Return the (x, y) coordinate for the center point of the cell that contains the specified text.  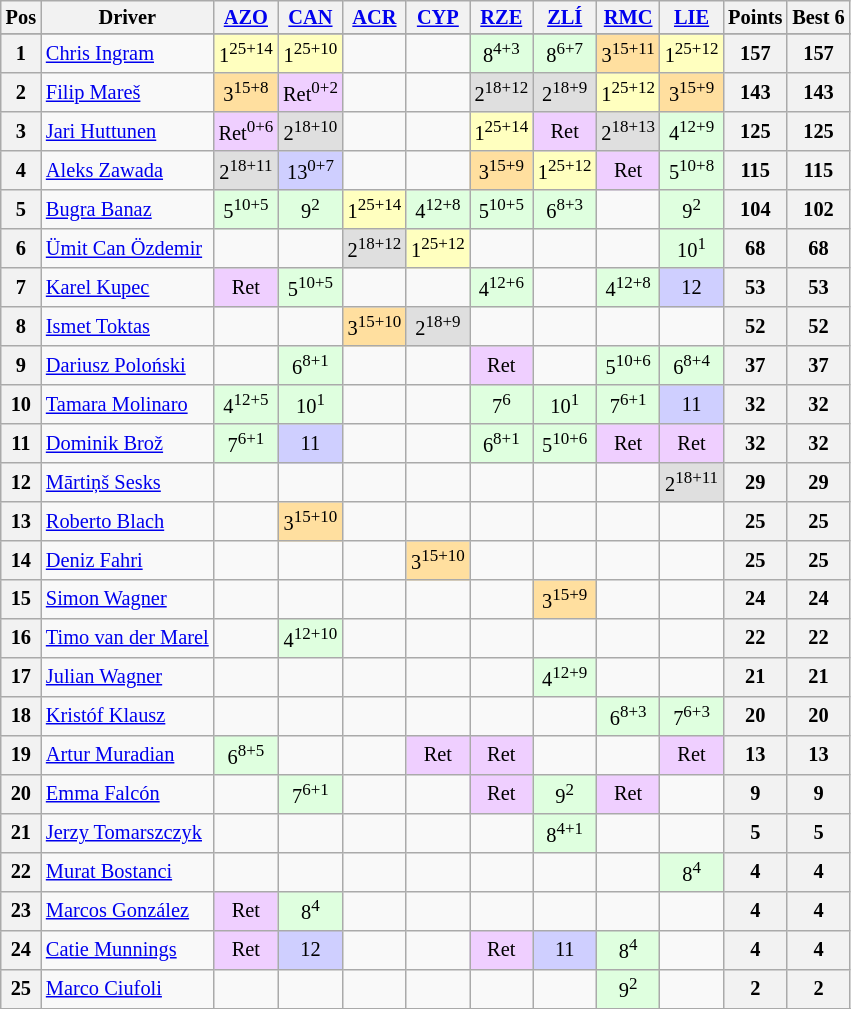
Kristóf Klausz (128, 716)
ACR (374, 17)
510+8 (692, 170)
Simon Wagner (128, 598)
Karel Kupec (128, 288)
17 (21, 676)
104 (755, 210)
Aleks Zawada (128, 170)
Murat Bostanci (128, 872)
RMC (628, 17)
412+10 (310, 638)
Ret0+2 (310, 92)
Emma Falcón (128, 794)
102 (818, 210)
Marco Ciufoli (128, 988)
Points (755, 17)
CYP (438, 17)
Catie Munnings (128, 950)
Jerzy Tomarszczyk (128, 832)
LIE (692, 17)
Dominik Brož (128, 444)
3 (21, 132)
Chris Ingram (128, 54)
Jari Huttunen (128, 132)
6 (21, 248)
Best 6 (818, 17)
AZO (246, 17)
10 (21, 404)
412+5 (246, 404)
84+3 (502, 54)
Bugra Banaz (128, 210)
CAN (310, 17)
68+4 (692, 366)
Tamara Molinaro (128, 404)
218+13 (628, 132)
76 (502, 404)
Julian Wagner (128, 676)
86+7 (564, 54)
Filip Mareš (128, 92)
1 (21, 54)
Ümit Can Özdemir (128, 248)
130+7 (310, 170)
218+10 (310, 132)
Mārtiņš Sesks (128, 482)
ZLÍ (564, 17)
16 (21, 638)
19 (21, 754)
68+5 (246, 754)
315+11 (628, 54)
Artur Muradian (128, 754)
Dariusz Poloński (128, 366)
15 (21, 598)
18 (21, 716)
Deniz Fahri (128, 560)
Roberto Blach (128, 520)
RZE (502, 17)
14 (21, 560)
125+10 (310, 54)
Ismet Toktas (128, 326)
23 (21, 910)
Pos (21, 17)
8 (21, 326)
Marcos González (128, 910)
84+1 (564, 832)
412+6 (502, 288)
Ret0+6 (246, 132)
7 (21, 288)
76+3 (692, 716)
Timo van der Marel (128, 638)
Driver (128, 17)
315+8 (246, 92)
